Determine the (x, y) coordinate at the center of the cell enclosing the given text.  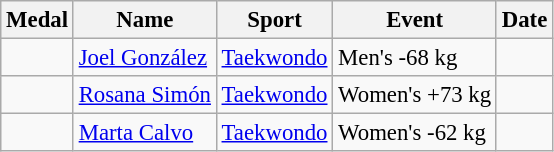
Women's +73 kg (415, 95)
Marta Calvo (144, 133)
Women's -62 kg (415, 133)
Date (524, 20)
Sport (274, 20)
Medal (38, 20)
Joel González (144, 58)
Name (144, 20)
Men's -68 kg (415, 58)
Rosana Simón (144, 95)
Event (415, 20)
